Find where the given text appears and provide that cell's center as [x, y] coordinate. 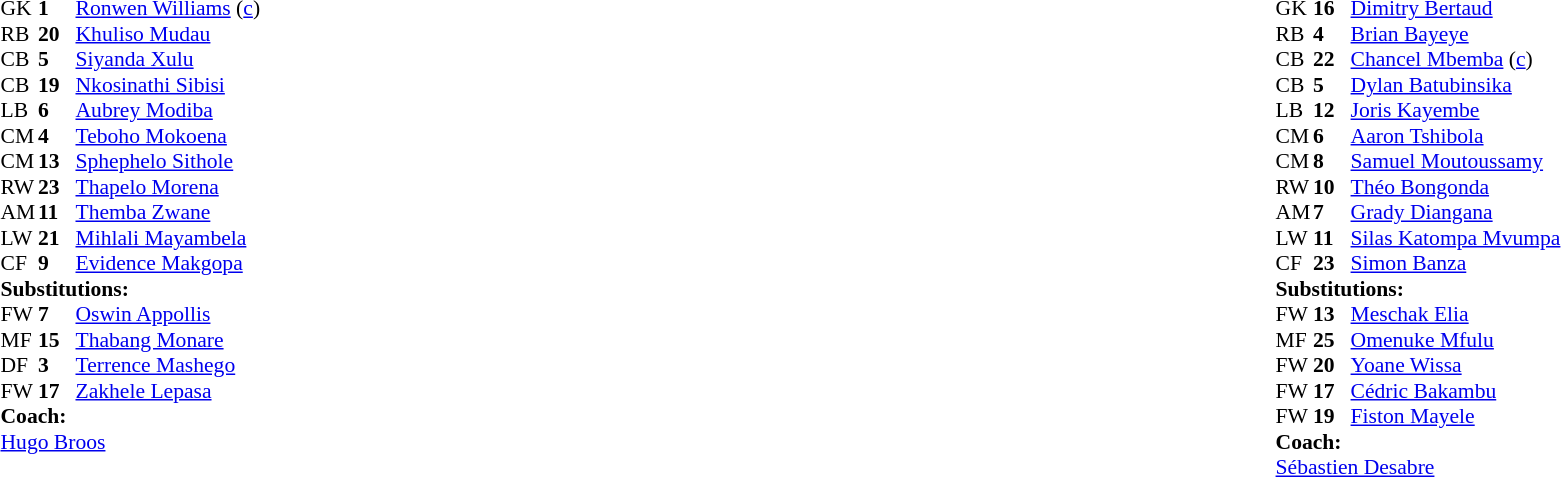
21 [57, 238]
10 [1332, 187]
Samuel Moutoussamy [1456, 161]
Cédric Bakambu [1456, 391]
Fiston Mayele [1456, 417]
3 [57, 365]
22 [1332, 59]
Themba Zwane [168, 213]
Silas Katompa Mvumpa [1456, 238]
25 [1332, 340]
Omenuke Mfulu [1456, 340]
Sphephelo Sithole [168, 161]
Terrence Mashego [168, 365]
Khuliso Mudau [168, 34]
Meschak Elia [1456, 315]
Aaron Tshibola [1456, 136]
Nkosinathi Sibisi [168, 85]
Yoane Wissa [1456, 365]
Thapelo Morena [168, 187]
DF [19, 365]
12 [1332, 111]
Oswin Appollis [168, 315]
Simon Banza [1456, 263]
Zakhele Lepasa [168, 391]
Aubrey Modiba [168, 111]
Mihlali Mayambela [168, 238]
Thabang Monare [168, 340]
8 [1332, 161]
Evidence Makgopa [168, 263]
Brian Bayeye [1456, 34]
Teboho Mokoena [168, 136]
Dylan Batubinsika [1456, 85]
15 [57, 340]
Hugo Broos [130, 442]
Joris Kayembe [1456, 111]
9 [57, 263]
Grady Diangana [1456, 213]
Chancel Mbemba (c) [1456, 59]
Siyanda Xulu [168, 59]
Théo Bongonda [1456, 187]
